Identify which cell holds the provided text, then report its (x, y) central coordinate. 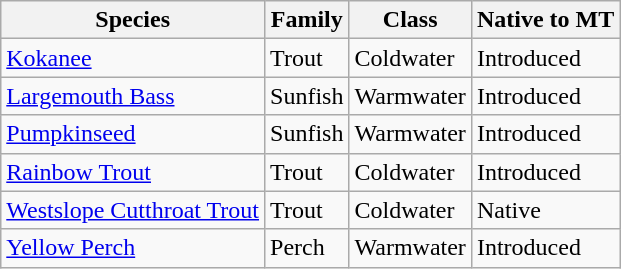
Species (133, 20)
Perch (307, 248)
Rainbow Trout (133, 172)
Largemouth Bass (133, 96)
Westslope Cutthroat Trout (133, 210)
Native (545, 210)
Family (307, 20)
Class (410, 20)
Kokanee (133, 58)
Pumpkinseed (133, 134)
Native to MT (545, 20)
Yellow Perch (133, 248)
